Return (x, y) of the center of cell containing provided text 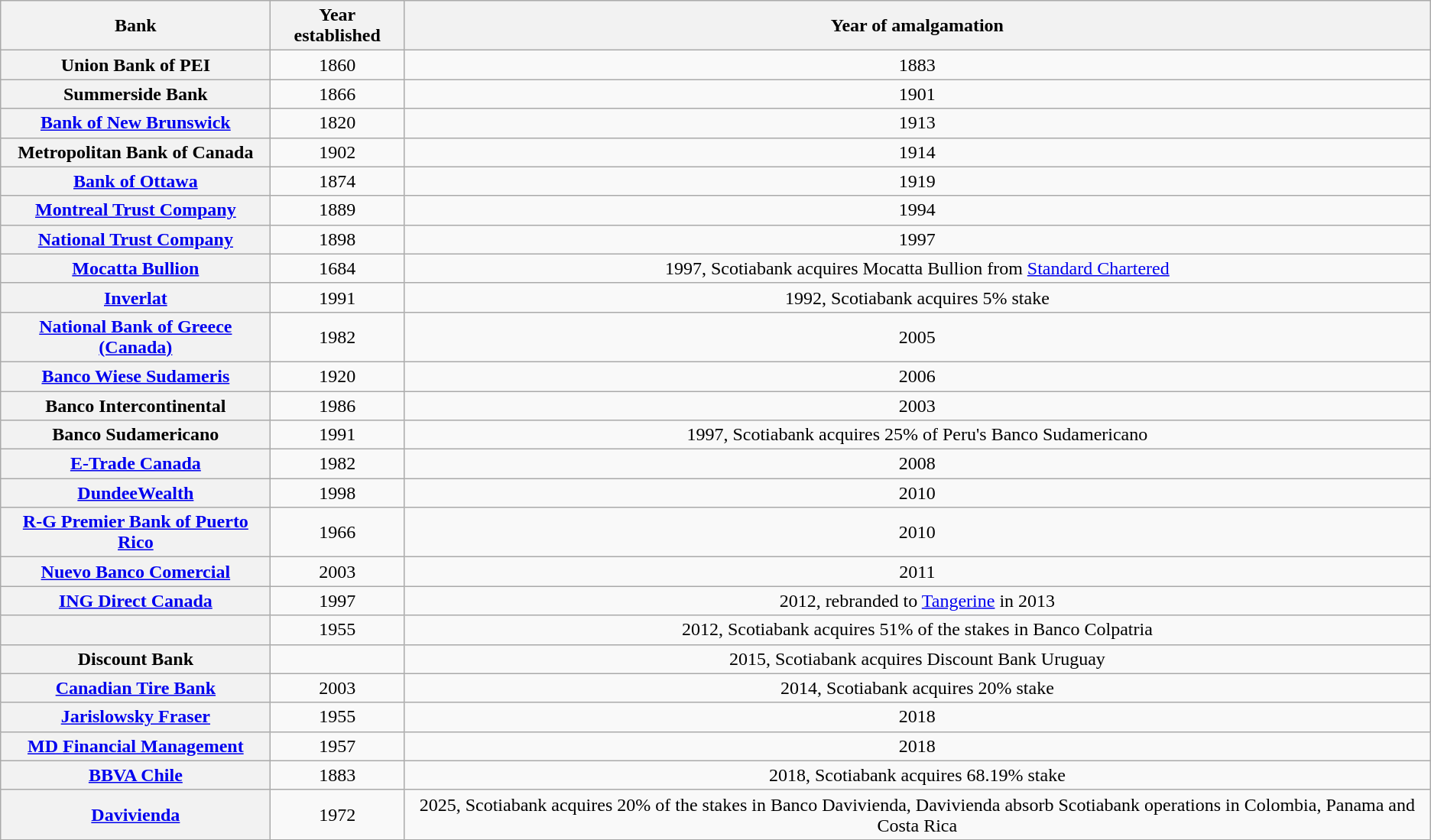
2025, Scotiabank acquires 20% of the stakes in Banco Davivienda, Davivienda absorb Scotiabank operations in Colombia, Panama and Costa Rica (917, 815)
1986 (338, 406)
Year of amalgamation (917, 26)
Summerside Bank (136, 94)
2012, rebranded to Tangerine in 2013 (917, 601)
Banco Wiese Sudameris (136, 376)
1957 (338, 746)
1920 (338, 376)
2008 (917, 464)
2006 (917, 376)
Union Bank of PEI (136, 65)
MD Financial Management (136, 746)
1874 (338, 181)
Banco Sudamericano (136, 435)
Jarislowsky Fraser (136, 717)
2012, Scotiabank acquires 51% of the stakes in Banco Colpatria (917, 630)
Bank (136, 26)
1820 (338, 123)
Bank of Ottawa (136, 181)
Bank of New Brunswick (136, 123)
2005 (917, 336)
E-Trade Canada (136, 464)
National Trust Company (136, 239)
Davivienda (136, 815)
Mocatta Bullion (136, 268)
Metropolitan Bank of Canada (136, 152)
1902 (338, 152)
Inverlat (136, 297)
DundeeWealth (136, 493)
Canadian Tire Bank (136, 688)
1889 (338, 210)
1998 (338, 493)
2014, Scotiabank acquires 20% stake (917, 688)
1866 (338, 94)
1966 (338, 532)
1992, Scotiabank acquires 5% stake (917, 297)
1913 (917, 123)
National Bank of Greece (Canada) (136, 336)
1994 (917, 210)
1898 (338, 239)
1997, Scotiabank acquires 25% of Peru's Banco Sudamericano (917, 435)
1684 (338, 268)
ING Direct Canada (136, 601)
1914 (917, 152)
1901 (917, 94)
Banco Intercontinental (136, 406)
R-G Premier Bank of Puerto Rico (136, 532)
Montreal Trust Company (136, 210)
BBVA Chile (136, 775)
1919 (917, 181)
1860 (338, 65)
Nuevo Banco Comercial (136, 572)
Discount Bank (136, 659)
Year established (338, 26)
1997, Scotiabank acquires Mocatta Bullion from Standard Chartered (917, 268)
2015, Scotiabank acquires Discount Bank Uruguay (917, 659)
2011 (917, 572)
2018, Scotiabank acquires 68.19% stake (917, 775)
1972 (338, 815)
